Return the [X, Y] coordinate for the center point of the cell that contains the specified text.  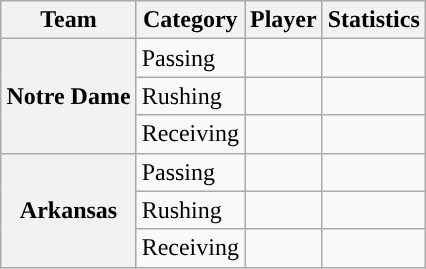
Team [68, 20]
Arkansas [68, 210]
Statistics [374, 20]
Notre Dame [68, 96]
Category [190, 20]
Player [283, 20]
